Pinpoint the cell where the given text exists, returning its (x, y) midpoint coordinate. 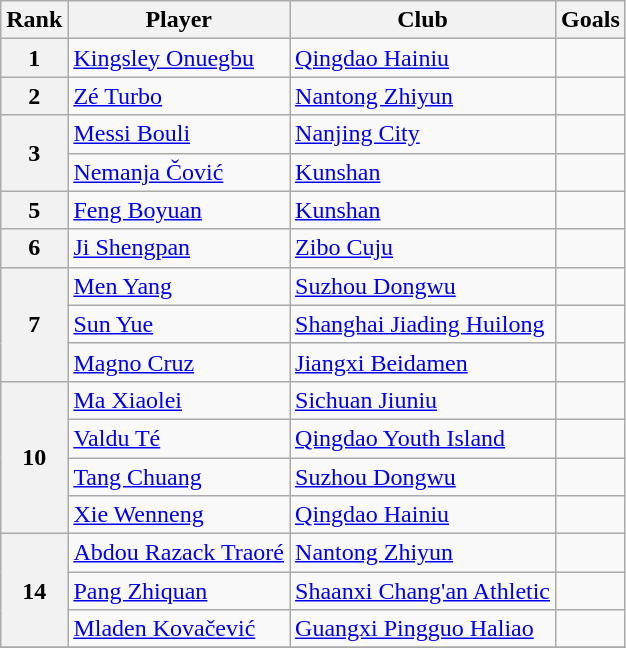
6 (34, 248)
Guangxi Pingguo Haliao (423, 629)
Pang Zhiquan (179, 591)
Sun Yue (179, 324)
Xie Wenneng (179, 515)
5 (34, 210)
Kingsley Onuegbu (179, 58)
Zibo Cuju (423, 248)
Jiangxi Beidamen (423, 362)
Magno Cruz (179, 362)
10 (34, 457)
Zé Turbo (179, 96)
Goals (591, 20)
14 (34, 591)
Abdou Razack Traoré (179, 553)
Shaanxi Chang'an Athletic (423, 591)
2 (34, 96)
Tang Chuang (179, 477)
Feng Boyuan (179, 210)
Player (179, 20)
Club (423, 20)
Nanjing City (423, 134)
Nemanja Čović (179, 172)
1 (34, 58)
Ji Shengpan (179, 248)
Sichuan Jiuniu (423, 400)
Rank (34, 20)
Ma Xiaolei (179, 400)
Messi Bouli (179, 134)
Qingdao Youth Island (423, 438)
Valdu Té (179, 438)
Men Yang (179, 286)
3 (34, 153)
Mladen Kovačević (179, 629)
Shanghai Jiading Huilong (423, 324)
7 (34, 324)
